Return the [X, Y] coordinate for the center point of the cell that contains the specified text.  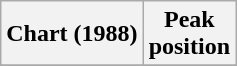
Chart (1988) [72, 34]
Peakposition [189, 34]
